Provide the [x, y] coordinate of the cell's center where the given text is located.  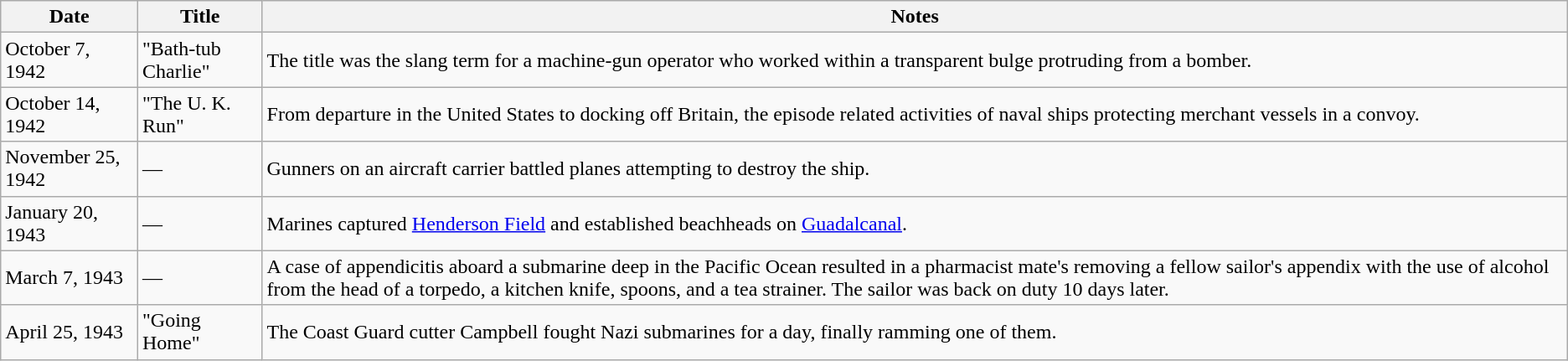
From departure in the United States to docking off Britain, the episode related activities of naval ships protecting merchant vessels in a convoy. [915, 114]
The Coast Guard cutter Campbell fought Nazi submarines for a day, finally ramming one of them. [915, 332]
"The U. K. Run" [200, 114]
January 20, 1943 [70, 223]
The title was the slang term for a machine-gun operator who worked within a transparent bulge protruding from a bomber. [915, 60]
October 7, 1942 [70, 60]
Date [70, 17]
"Bath-tub Charlie" [200, 60]
November 25, 1942 [70, 169]
Notes [915, 17]
March 7, 1943 [70, 278]
Gunners on an aircraft carrier battled planes attempting to destroy the ship. [915, 169]
"Going Home" [200, 332]
Title [200, 17]
October 14, 1942 [70, 114]
Marines captured Henderson Field and established beachheads on Guadalcanal. [915, 223]
April 25, 1943 [70, 332]
